Search for the cell housing the specified text and yield its [X, Y] center coordinate. 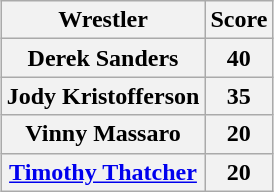
Score [239, 20]
Vinny Massaro [103, 134]
Derek Sanders [103, 58]
35 [239, 96]
40 [239, 58]
Jody Kristofferson [103, 96]
Timothy Thatcher [103, 172]
Wrestler [103, 20]
